Capture the cell that displays the provided text and extract its (x, y) central coordinate. 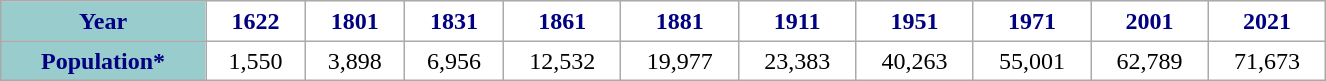
1881 (680, 21)
Year (103, 21)
Population* (103, 61)
1971 (1032, 21)
1622 (256, 21)
40,263 (914, 61)
2021 (1267, 21)
19,977 (680, 61)
1861 (562, 21)
2001 (1150, 21)
62,789 (1150, 61)
3,898 (354, 61)
1,550 (256, 61)
1911 (796, 21)
23,383 (796, 61)
6,956 (454, 61)
1801 (354, 21)
12,532 (562, 61)
55,001 (1032, 61)
1831 (454, 21)
71,673 (1267, 61)
1951 (914, 21)
